Return the (x, y) coordinate for the center point of the cell that contains the specified text.  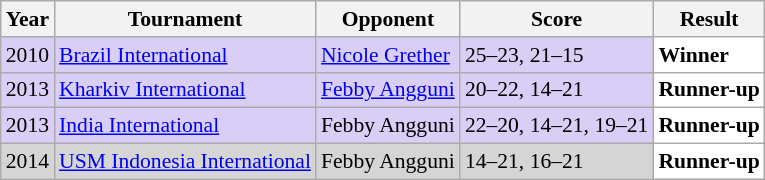
Year (28, 19)
2010 (28, 55)
25–23, 21–15 (557, 55)
Opponent (388, 19)
Nicole Grether (388, 55)
Kharkiv International (185, 90)
Result (708, 19)
22–20, 14–21, 19–21 (557, 126)
India International (185, 126)
20–22, 14–21 (557, 90)
Brazil International (185, 55)
14–21, 16–21 (557, 162)
USM Indonesia International (185, 162)
Tournament (185, 19)
Score (557, 19)
Winner (708, 55)
2014 (28, 162)
